Determine the [x, y] coordinate at the center of the cell enclosing the given text.  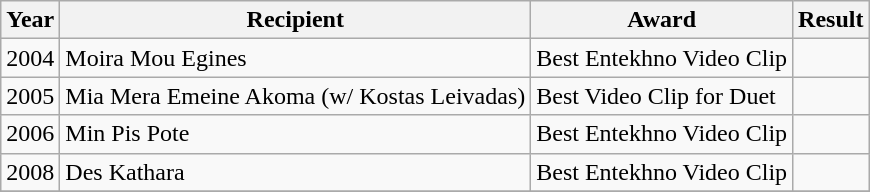
Year [30, 20]
Award [662, 20]
2006 [30, 134]
Moira Mou Egines [296, 58]
2008 [30, 172]
Des Kathara [296, 172]
2005 [30, 96]
2004 [30, 58]
Recipient [296, 20]
Result [831, 20]
Mia Mera Emeine Akoma (w/ Kostas Leivadas) [296, 96]
Min Pis Pote [296, 134]
Best Video Clip for Duet [662, 96]
